For the text-containing cell, return its midpoint in (X, Y) coordinate format. 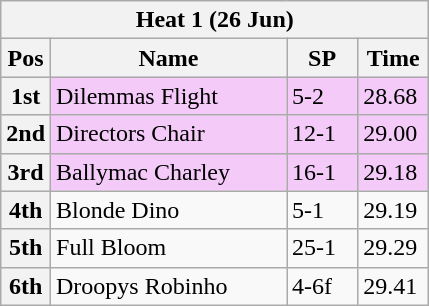
Directors Chair (169, 134)
4th (26, 210)
25-1 (322, 248)
4-6f (322, 286)
3rd (26, 172)
Heat 1 (26 Jun) (215, 20)
Dilemmas Flight (169, 96)
SP (322, 58)
1st (26, 96)
Name (169, 58)
Time (394, 58)
Ballymac Charley (169, 172)
5-2 (322, 96)
29.29 (394, 248)
Droopys Robinho (169, 286)
Full Bloom (169, 248)
5-1 (322, 210)
29.19 (394, 210)
6th (26, 286)
29.18 (394, 172)
Pos (26, 58)
29.41 (394, 286)
29.00 (394, 134)
2nd (26, 134)
Blonde Dino (169, 210)
5th (26, 248)
16-1 (322, 172)
28.68 (394, 96)
12-1 (322, 134)
